Locate the cell with the specified text and output its [x, y] center coordinate. 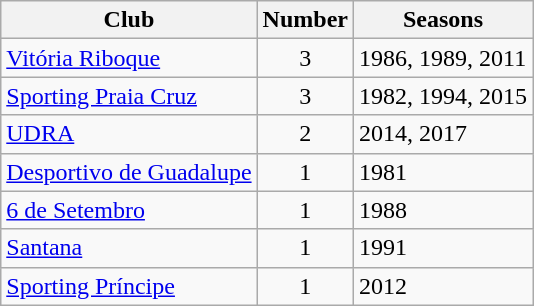
1988 [442, 210]
6 de Setembro [129, 210]
Number [305, 20]
Seasons [442, 20]
Vitória Riboque [129, 58]
1991 [442, 248]
1982, 1994, 2015 [442, 96]
Club [129, 20]
Sporting Praia Cruz [129, 96]
Sporting Príncipe [129, 286]
2012 [442, 286]
2014, 2017 [442, 134]
Santana [129, 248]
1986, 1989, 2011 [442, 58]
UDRA [129, 134]
1981 [442, 172]
2 [305, 134]
Desportivo de Guadalupe [129, 172]
